Determine the (X, Y) coordinate at the center of the cell enclosing the given text.  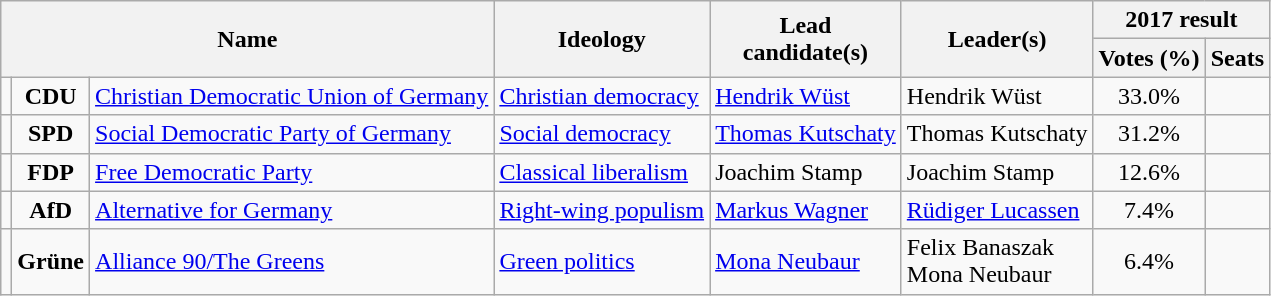
6.4% (1149, 262)
Social Democratic Party of Germany (292, 134)
Free Democratic Party (292, 172)
Christian democracy (602, 96)
Felix BanaszakMona Neubaur (997, 262)
Ideology (602, 39)
Green politics (602, 262)
Grüne (51, 262)
Seats (1237, 58)
Votes (%) (1149, 58)
Leadcandidate(s) (806, 39)
Name (248, 39)
AfD (51, 210)
Leader(s) (997, 39)
Alliance 90/The Greens (292, 262)
7.4% (1149, 210)
12.6% (1149, 172)
31.2% (1149, 134)
SPD (51, 134)
Rüdiger Lucassen (997, 210)
Alternative for Germany (292, 210)
Social democracy (602, 134)
Classical liberalism (602, 172)
Right-wing populism (602, 210)
CDU (51, 96)
FDP (51, 172)
Mona Neubaur (806, 262)
2017 result (1182, 20)
Markus Wagner (806, 210)
33.0% (1149, 96)
Christian Democratic Union of Germany (292, 96)
